Output the [X, Y] coordinate of the center of the cell containing the given text.  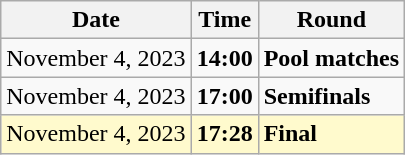
Final [331, 134]
Round [331, 20]
Pool matches [331, 58]
17:00 [224, 96]
17:28 [224, 134]
Semifinals [331, 96]
Date [96, 20]
Time [224, 20]
14:00 [224, 58]
